Return the (x, y) coordinate for the center point of the cell that contains the specified text.  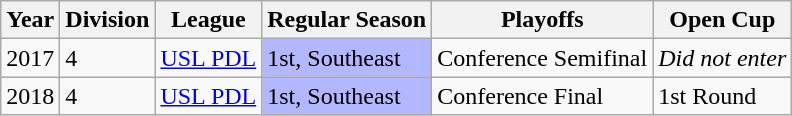
2018 (30, 96)
Open Cup (722, 20)
Playoffs (542, 20)
Division (108, 20)
Year (30, 20)
Did not enter (722, 58)
Regular Season (347, 20)
League (208, 20)
2017 (30, 58)
Conference Final (542, 96)
Conference Semifinal (542, 58)
1st Round (722, 96)
